Output the (X, Y) coordinate of the center of the cell containing the given text.  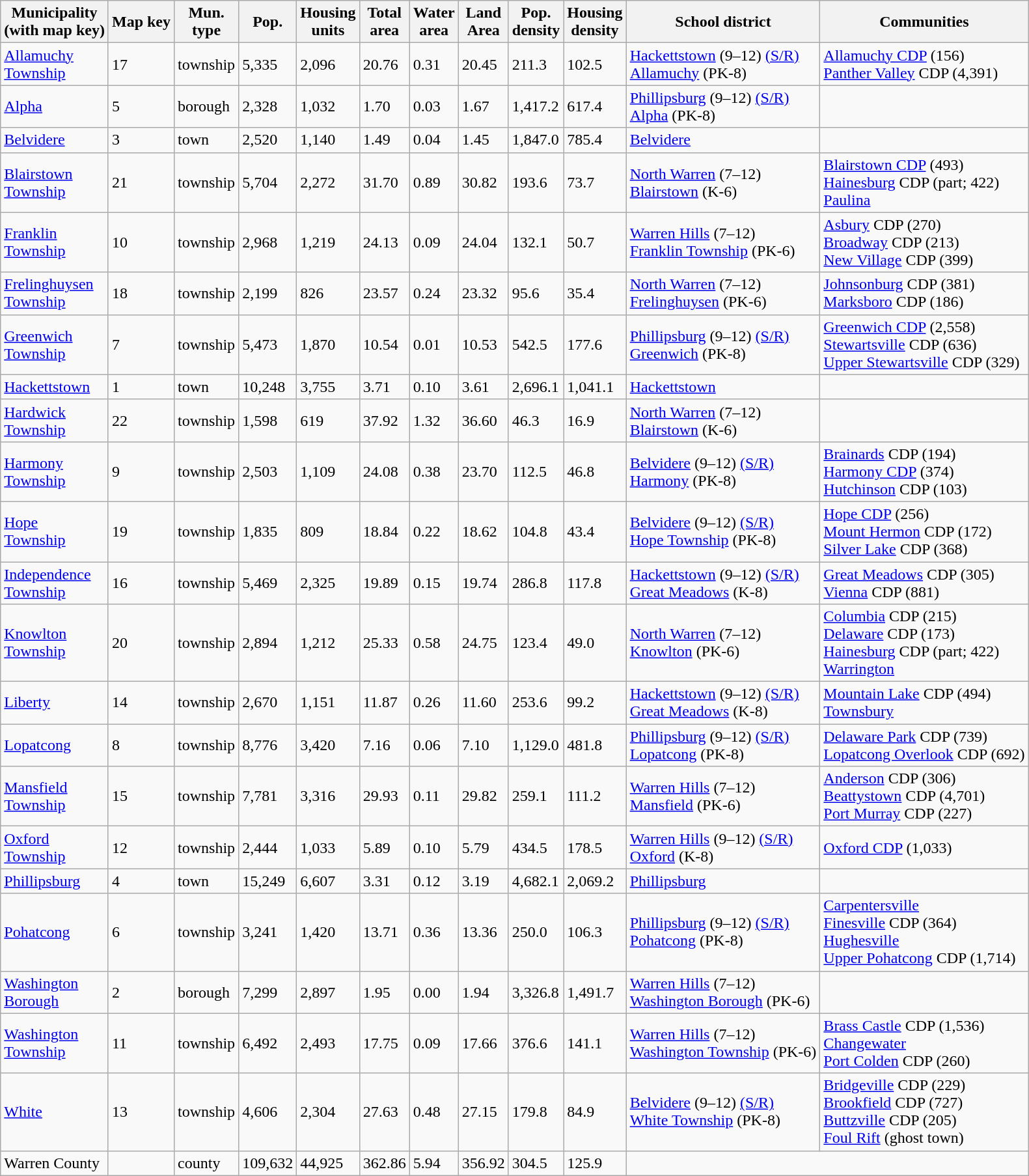
21 (141, 182)
Anderson CDP (306)Beattystown CDP (4,701)Port Murray CDP (227) (924, 796)
15 (141, 796)
1,491.7 (595, 992)
193.6 (536, 182)
2,199 (268, 293)
481.8 (595, 745)
2,096 (328, 64)
132.1 (536, 242)
Hackettstown (9–12) (S/R)Allamuchy (PK-8) (723, 64)
542.5 (536, 344)
44,925 (328, 1163)
Pop. (268, 22)
0.12 (433, 881)
1 (141, 387)
16.9 (595, 421)
3,755 (328, 387)
IndependenceTownship (55, 582)
1,140 (328, 140)
619 (328, 421)
AllamuchyTownship (55, 64)
125.9 (595, 1163)
2,272 (328, 182)
5,704 (268, 182)
376.6 (536, 1043)
Warren Hills (9–12) (S/R)Oxford (K-8) (723, 848)
LandArea (483, 22)
Allamuchy CDP (156)Panther Valley CDP (4,391) (924, 64)
HarmonyTownship (55, 471)
30.82 (483, 182)
49.0 (595, 643)
2,897 (328, 992)
0.48 (433, 1112)
Belvidere (9–12) (S/R)Hope Township (PK-8) (723, 531)
112.5 (536, 471)
1.95 (384, 992)
Columbia CDP (215)Delaware CDP (173)Hainesburg CDP (part; 422)Warrington (924, 643)
BlairstownTownship (55, 182)
2,328 (268, 107)
Map key (141, 22)
12 (141, 848)
16 (141, 582)
Mountain Lake CDP (494)Townsbury (924, 703)
Warren Hills (7–12)Washington Borough (PK-6) (723, 992)
3 (141, 140)
0.01 (433, 344)
3,241 (268, 932)
29.93 (384, 796)
HardwickTownship (55, 421)
Blairstown CDP (493)Hainesburg CDP (part; 422)Paulina (924, 182)
North Warren (7–12)Blairstown (K-6) (723, 182)
North Warren (7–12) Knowlton (PK-6) (723, 643)
27.15 (483, 1112)
3.71 (384, 387)
2,325 (328, 582)
8,776 (268, 745)
10.53 (483, 344)
18 (141, 293)
5,335 (268, 64)
HopeTownship (55, 531)
20 (141, 643)
179.8 (536, 1112)
School district (723, 22)
20.45 (483, 64)
2,520 (268, 140)
95.6 (536, 293)
1,835 (268, 531)
43.4 (595, 531)
Johnsonburg CDP (381)Marksboro CDP (186) (924, 293)
5.89 (384, 848)
Alpha (55, 107)
KnowltonTownship (55, 643)
Lopatcong (55, 745)
1.70 (384, 107)
North Warren (7–12)Frelinghuysen (PK-6) (723, 293)
177.6 (595, 344)
250.0 (536, 932)
3,420 (328, 745)
1,129.0 (536, 745)
17 (141, 64)
434.5 (536, 848)
1.67 (483, 107)
0.04 (433, 140)
Great Meadows CDP (305)Vienna CDP (881) (924, 582)
Warren County (55, 1163)
Belvidere (9–12) (S/R)White Township (PK-8) (723, 1112)
1,041.1 (595, 387)
5,469 (268, 582)
25.33 (384, 643)
356.92 (483, 1163)
1,417.2 (536, 107)
13.36 (483, 932)
3,316 (328, 796)
FrelinghuysenTownship (55, 293)
5,473 (268, 344)
7,299 (268, 992)
2,069.2 (595, 881)
50.7 (595, 242)
3.61 (483, 387)
22 (141, 421)
0.36 (433, 932)
14 (141, 703)
6 (141, 932)
Pop.density (536, 22)
8 (141, 745)
2,670 (268, 703)
WashingtonBorough (55, 992)
286.8 (536, 582)
3.19 (483, 881)
1,420 (328, 932)
0.03 (433, 107)
10 (141, 242)
Totalarea (384, 22)
1.94 (483, 992)
3.31 (384, 881)
31.70 (384, 182)
7,781 (268, 796)
809 (328, 531)
84.9 (595, 1112)
OxfordTownship (55, 848)
0.11 (433, 796)
23.70 (483, 471)
0.24 (433, 293)
141.1 (595, 1043)
11 (141, 1043)
1,598 (268, 421)
7.16 (384, 745)
2,696.1 (536, 387)
Warren Hills (7–12)Mansfield (PK-6) (723, 796)
9 (141, 471)
1,870 (328, 344)
Bridgeville CDP (229)Brookfield CDP (727)Buttzville CDP (205)Foul Rift (ghost town) (924, 1112)
0.89 (433, 182)
362.86 (384, 1163)
19.74 (483, 582)
Greenwich CDP (2,558)Stewartsville CDP (636)Upper Stewartsville CDP (329) (924, 344)
0.22 (433, 531)
0.38 (433, 471)
5 (141, 107)
24.13 (384, 242)
19 (141, 531)
109,632 (268, 1163)
Waterarea (433, 22)
13 (141, 1112)
1,219 (328, 242)
73.7 (595, 182)
20.76 (384, 64)
5.79 (483, 848)
Oxford CDP (1,033) (924, 848)
36.60 (483, 421)
1.45 (483, 140)
1,151 (328, 703)
23.32 (483, 293)
Delaware Park CDP (739)Lopatcong Overlook CDP (692) (924, 745)
11.87 (384, 703)
Phillipsburg (9–12) (S/R)Pohatcong (PK-8) (723, 932)
6,607 (328, 881)
826 (328, 293)
Belvidere (9–12) (S/R)Harmony (PK-8) (723, 471)
Pohatcong (55, 932)
3,326.8 (536, 992)
1.49 (384, 140)
Phillipsburg (9–12) (S/R)Lopatcong (PK-8) (723, 745)
2,968 (268, 242)
15,249 (268, 881)
1,847.0 (536, 140)
2,493 (328, 1043)
617.4 (595, 107)
37.92 (384, 421)
4,682.1 (536, 881)
24.75 (483, 643)
1,032 (328, 107)
7.10 (483, 745)
785.4 (595, 140)
Hope CDP (256)Mount Hermon CDP (172)Silver Lake CDP (368) (924, 531)
259.1 (536, 796)
North Warren (7–12) Blairstown (K-6) (723, 421)
1.32 (433, 421)
17.75 (384, 1043)
27.63 (384, 1112)
178.5 (595, 848)
117.8 (595, 582)
Communities (924, 22)
2,304 (328, 1112)
CarpentersvilleFinesville CDP (364)HughesvilleUpper Pohatcong CDP (1,714) (924, 932)
11.60 (483, 703)
19.89 (384, 582)
Housingunits (328, 22)
6,492 (268, 1043)
106.3 (595, 932)
13.71 (384, 932)
2,503 (268, 471)
Phillipsburg (9–12) (S/R)Greenwich (PK-8) (723, 344)
1,033 (328, 848)
Mun.type (207, 22)
0.31 (433, 64)
10.54 (384, 344)
GreenwichTownship (55, 344)
4,606 (268, 1112)
4 (141, 881)
99.2 (595, 703)
24.08 (384, 471)
111.2 (595, 796)
211.3 (536, 64)
46.3 (536, 421)
1,212 (328, 643)
Municipality(with map key) (55, 22)
2,444 (268, 848)
0.06 (433, 745)
104.8 (536, 531)
0.26 (433, 703)
24.04 (483, 242)
Housingdensity (595, 22)
35.4 (595, 293)
17.66 (483, 1043)
0.15 (433, 582)
FranklinTownship (55, 242)
1,109 (328, 471)
102.5 (595, 64)
18.62 (483, 531)
7 (141, 344)
46.8 (595, 471)
White (55, 1112)
MansfieldTownship (55, 796)
0.00 (433, 992)
0.58 (433, 643)
18.84 (384, 531)
29.82 (483, 796)
Brainards CDP (194)Harmony CDP (374)Hutchinson CDP (103) (924, 471)
304.5 (536, 1163)
Warren Hills (7–12) Franklin Township (PK-6) (723, 242)
123.4 (536, 643)
WashingtonTownship (55, 1043)
Brass Castle CDP (1,536)ChangewaterPort Colden CDP (260) (924, 1043)
Asbury CDP (270)Broadway CDP (213)New Village CDP (399) (924, 242)
5.94 (433, 1163)
10,248 (268, 387)
2 (141, 992)
253.6 (536, 703)
Phillipsburg (9–12) (S/R)Alpha (PK-8) (723, 107)
23.57 (384, 293)
Warren Hills (7–12)Washington Township (PK-6) (723, 1043)
Liberty (55, 703)
2,894 (268, 643)
county (207, 1163)
